Scan for the cell matching the given text and deliver its (x, y) coordinate at center. 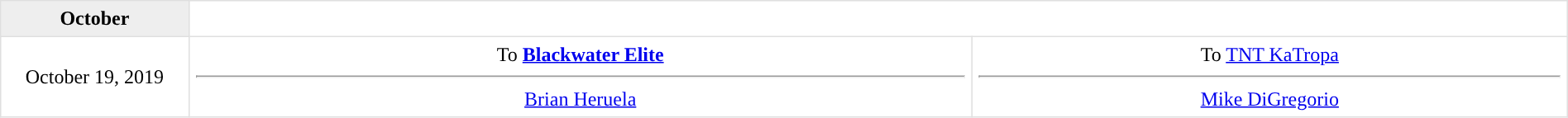
October (94, 19)
October 19, 2019 (94, 77)
To TNT KaTropaMike DiGregorio (1269, 77)
To Blackwater EliteBrian Heruela (581, 77)
